Output the (X, Y) coordinate of the center of the cell containing the given text.  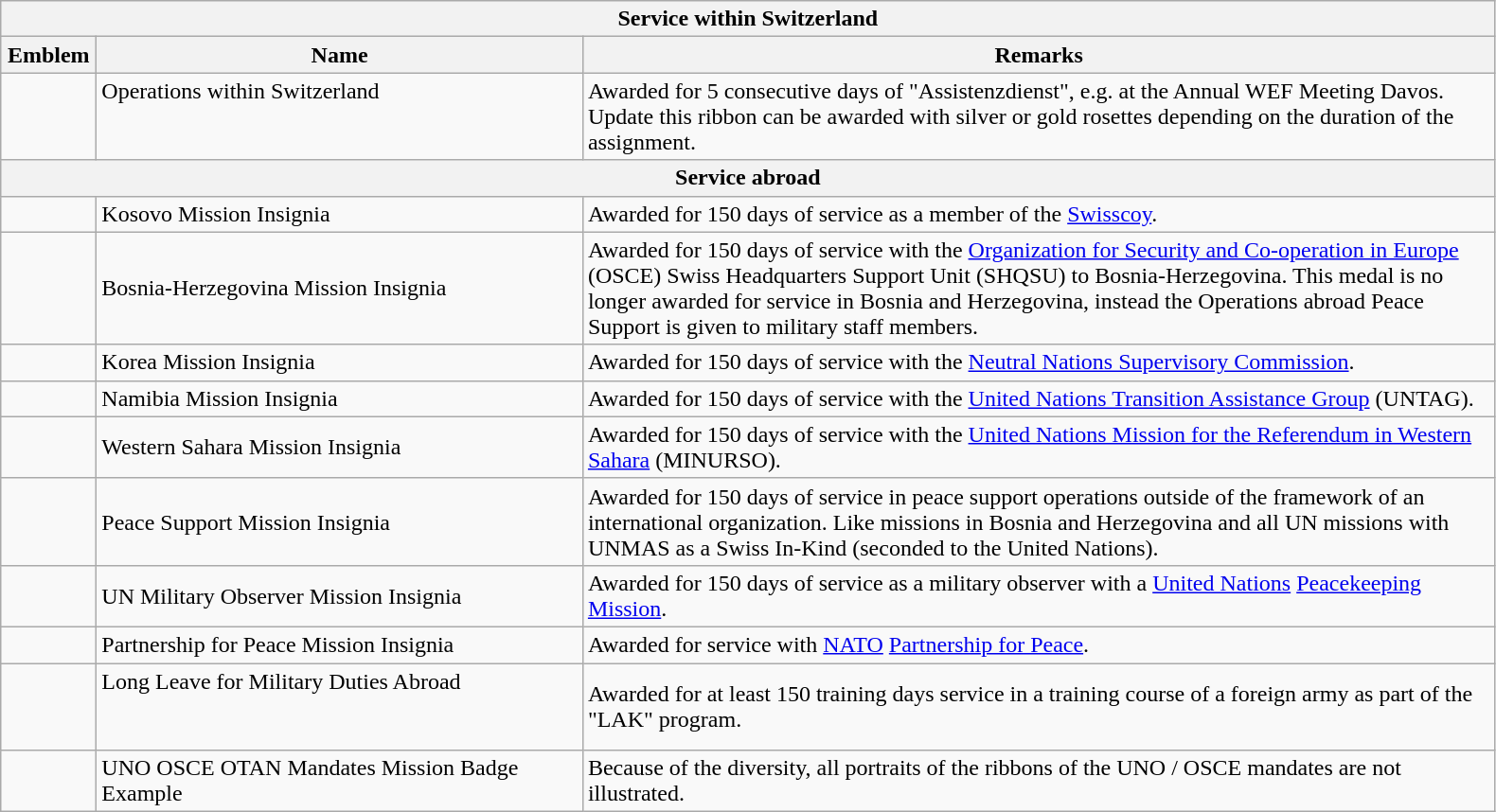
Awarded for 150 days of service with the United Nations Transition Assistance Group (UNTAG). (1039, 398)
Operations within Switzerland (340, 116)
Emblem (49, 55)
Korea Mission Insignia (340, 362)
Bosnia-Herzegovina Mission Insignia (340, 288)
Awarded for 150 days of service with the United Nations Mission for the Referendum in Western Sahara (MINURSO). (1039, 447)
Awarded for service with NATO Partnership for Peace. (1039, 644)
Awarded for 150 days of service as a military observer with a United Nations Peacekeeping Mission. (1039, 596)
Partnership for Peace Mission Insignia (340, 644)
Awarded for 150 days of service as a member of the Swisscoy. (1039, 214)
UNO OSCE OTAN Mandates Mission Badge Example (340, 782)
Awarded for 150 days of service with the Neutral Nations Supervisory Commission. (1039, 362)
Service within Switzerland (748, 19)
Remarks (1039, 55)
UN Military Observer Mission Insignia (340, 596)
Kosovo Mission Insignia (340, 214)
Western Sahara Mission Insignia (340, 447)
Service abroad (748, 178)
Awarded for at least 150 training days service in a training course of a foreign army as part of the "LAK" program. (1039, 706)
Namibia Mission Insignia (340, 398)
Peace Support Mission Insignia (340, 521)
Name (340, 55)
Because of the diversity, all portraits of the ribbons of the UNO / OSCE mandates are not illustrated. (1039, 782)
Long Leave for Military Duties Abroad (340, 706)
